Return [x, y] of the center of cell containing provided text 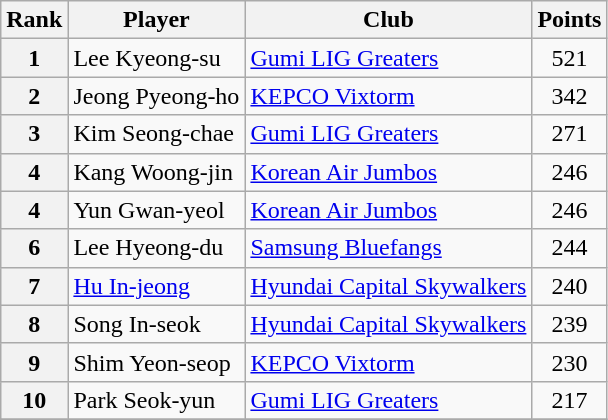
8 [34, 324]
342 [570, 96]
Lee Kyeong-su [156, 58]
271 [570, 134]
521 [570, 58]
Kim Seong-chae [156, 134]
Shim Yeon-seop [156, 362]
2 [34, 96]
Song In-seok [156, 324]
9 [34, 362]
Samsung Bluefangs [388, 248]
3 [34, 134]
Kang Woong-jin [156, 172]
Rank [34, 20]
244 [570, 248]
239 [570, 324]
230 [570, 362]
Lee Hyeong-du [156, 248]
Jeong Pyeong-ho [156, 96]
Player [156, 20]
1 [34, 58]
10 [34, 400]
Park Seok-yun [156, 400]
217 [570, 400]
Points [570, 20]
Yun Gwan-yeol [156, 210]
240 [570, 286]
Club [388, 20]
6 [34, 248]
Hu In-jeong [156, 286]
7 [34, 286]
